Detect which cell encompasses the target text, then output its (x, y) center coordinate. 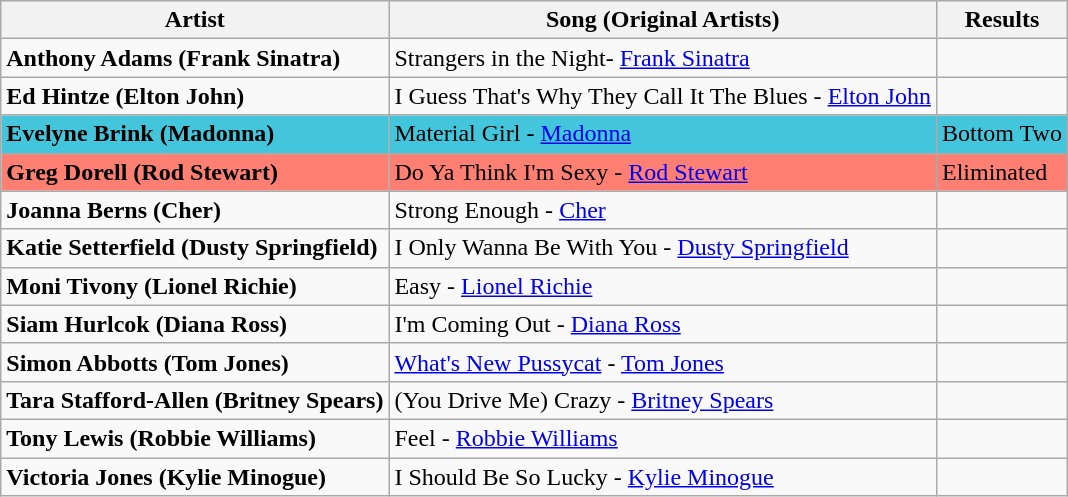
Feel - Robbie Williams (663, 438)
Anthony Adams (Frank Sinatra) (195, 58)
Do Ya Think I'm Sexy - Rod Stewart (663, 172)
Tara Stafford-Allen (Britney Spears) (195, 400)
Strangers in the Night- Frank Sinatra (663, 58)
Joanna Berns (Cher) (195, 210)
Victoria Jones (Kylie Minogue) (195, 477)
Results (1002, 20)
Material Girl - Madonna (663, 134)
Ed Hintze (Elton John) (195, 96)
Artist (195, 20)
Song (Original Artists) (663, 20)
Strong Enough - Cher (663, 210)
Easy - Lionel Richie (663, 286)
What's New Pussycat - Tom Jones (663, 362)
I Guess That's Why They Call It The Blues - Elton John (663, 96)
I'm Coming Out - Diana Ross (663, 324)
(You Drive Me) Crazy - Britney Spears (663, 400)
Greg Dorell (Rod Stewart) (195, 172)
Moni Tivony (Lionel Richie) (195, 286)
I Should Be So Lucky - Kylie Minogue (663, 477)
Evelyne Brink (Madonna) (195, 134)
Eliminated (1002, 172)
Bottom Two (1002, 134)
Siam Hurlcok (Diana Ross) (195, 324)
Simon Abbotts (Tom Jones) (195, 362)
I Only Wanna Be With You - Dusty Springfield (663, 248)
Katie Setterfield (Dusty Springfield) (195, 248)
Tony Lewis (Robbie Williams) (195, 438)
